Detect which cell encompasses the target text, then output its (X, Y) center coordinate. 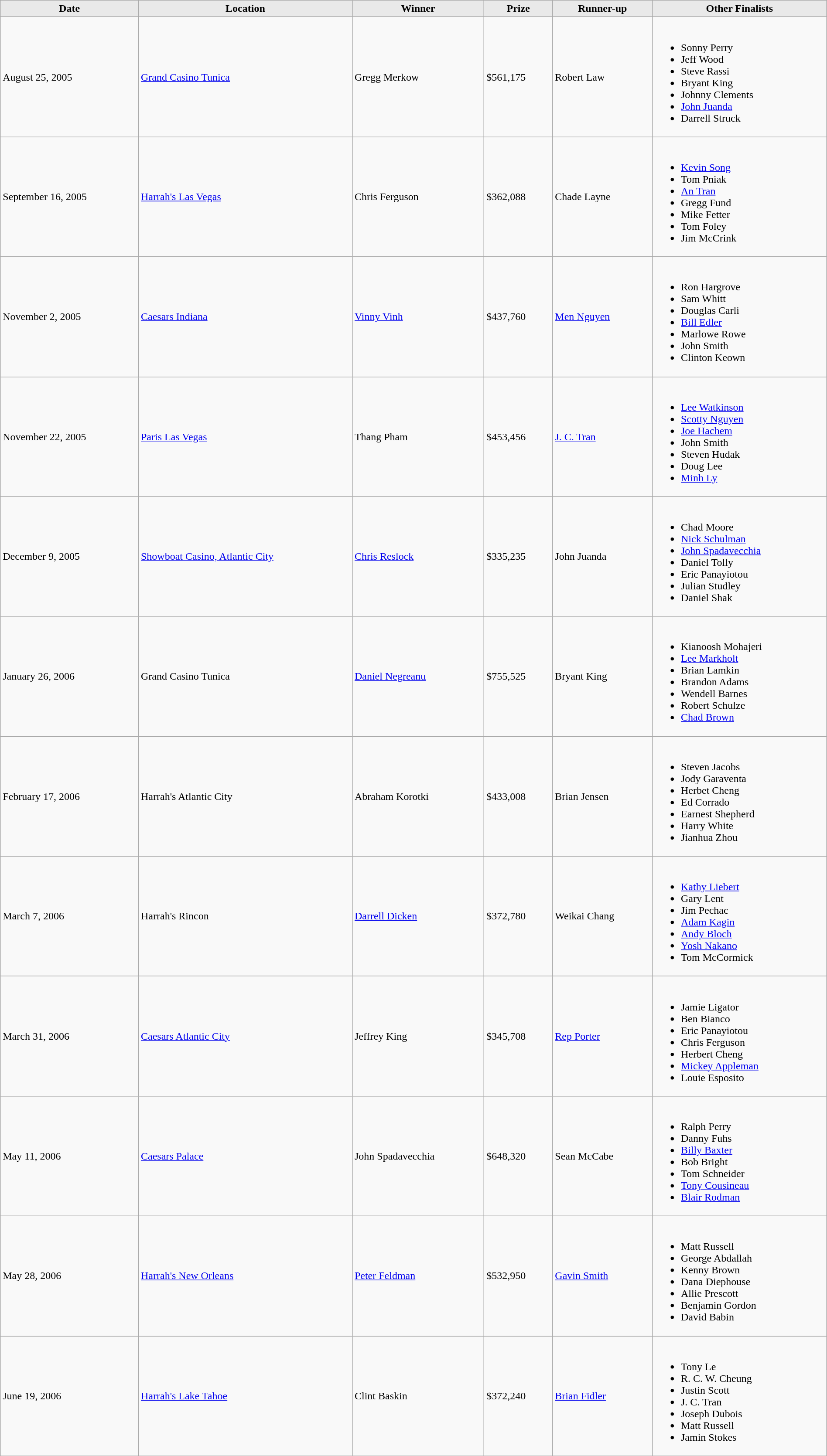
Peter Feldman (418, 1276)
$372,240 (518, 1396)
Caesars Indiana (245, 316)
Harrah's New Orleans (245, 1276)
$532,950 (518, 1276)
Weikai Chang (603, 916)
March 31, 2006 (70, 1036)
November 2, 2005 (70, 316)
$372,780 (518, 916)
$755,525 (518, 677)
Harrah's Las Vegas (245, 197)
John Juanda (603, 556)
Harrah's Rincon (245, 916)
Harrah's Atlantic City (245, 796)
$345,708 (518, 1036)
Harrah's Lake Tahoe (245, 1396)
Men Nguyen (603, 316)
Date (70, 9)
Thang Pham (418, 437)
February 17, 2006 (70, 796)
Other Finalists (740, 9)
Kathy LiebertGary LentJim PechacAdam KaginAndy BlochYosh NakanoTom McCormick (740, 916)
Brian Jensen (603, 796)
Chad MooreNick SchulmanJohn SpadavecchiaDaniel TollyEric PanayiotouJulian StudleyDaniel Shak (740, 556)
Kianoosh MohajeriLee MarkholtBrian LamkinBrandon AdamsWendell BarnesRobert SchulzeChad Brown (740, 677)
Rep Porter (603, 1036)
Caesars Atlantic City (245, 1036)
Chade Layne (603, 197)
J. C. Tran (603, 437)
Abraham Korotki (418, 796)
$433,008 (518, 796)
May 11, 2006 (70, 1156)
Brian Fidler (603, 1396)
Showboat Casino, Atlantic City (245, 556)
Daniel Negreanu (418, 677)
Kevin SongTom PniakAn TranGregg FundMike FetterTom FoleyJim McCrink (740, 197)
Sonny PerryJeff WoodSteve RassiBryant KingJohnny ClementsJohn JuandaDarrell Struck (740, 77)
Chris Reslock (418, 556)
Gregg Merkow (418, 77)
Darrell Dicken (418, 916)
Prize (518, 9)
September 16, 2005 (70, 197)
January 26, 2006 (70, 677)
Vinny Vinh (418, 316)
$437,760 (518, 316)
March 7, 2006 (70, 916)
$561,175 (518, 77)
Bryant King (603, 677)
Jeffrey King (418, 1036)
Steven JacobsJody GaraventaHerbet ChengEd CorradoEarnest ShepherdHarry WhiteJianhua Zhou (740, 796)
Runner-up (603, 9)
Tony LeR. C. W. CheungJustin ScottJ. C. TranJoseph DuboisMatt RussellJamin Stokes (740, 1396)
Jamie LigatorBen BiancoEric PanayiotouChris FergusonHerbert ChengMickey ApplemanLouie Esposito (740, 1036)
Robert Law (603, 77)
May 28, 2006 (70, 1276)
Gavin Smith (603, 1276)
Sean McCabe (603, 1156)
Ralph PerryDanny FuhsBilly BaxterBob BrightTom SchneiderTony CousineauBlair Rodman (740, 1156)
Chris Ferguson (418, 197)
June 19, 2006 (70, 1396)
$648,320 (518, 1156)
December 9, 2005 (70, 556)
Lee WatkinsonScotty NguyenJoe HachemJohn SmithSteven HudakDoug LeeMinh Ly (740, 437)
Clint Baskin (418, 1396)
August 25, 2005 (70, 77)
Location (245, 9)
Ron HargroveSam WhittDouglas CarliBill EdlerMarlowe RoweJohn SmithClinton Keown (740, 316)
Caesars Palace (245, 1156)
Paris Las Vegas (245, 437)
$453,456 (518, 437)
Matt RussellGeorge AbdallahKenny BrownDana DiephouseAllie PrescottBenjamin GordonDavid Babin (740, 1276)
Winner (418, 9)
November 22, 2005 (70, 437)
John Spadavecchia (418, 1156)
$335,235 (518, 556)
$362,088 (518, 197)
